Return (x, y) of the center of cell containing provided text 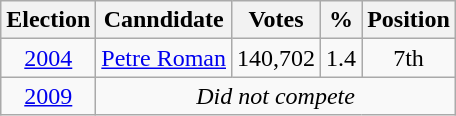
% (342, 20)
Position (409, 20)
1.4 (342, 58)
Votes (276, 20)
Canndidate (164, 20)
Election (48, 20)
2004 (48, 58)
7th (409, 58)
Petre Roman (164, 58)
2009 (48, 96)
140,702 (276, 58)
Did not compete (276, 96)
